Extract the (x, y) coordinate from the center of the cell holding the provided text.  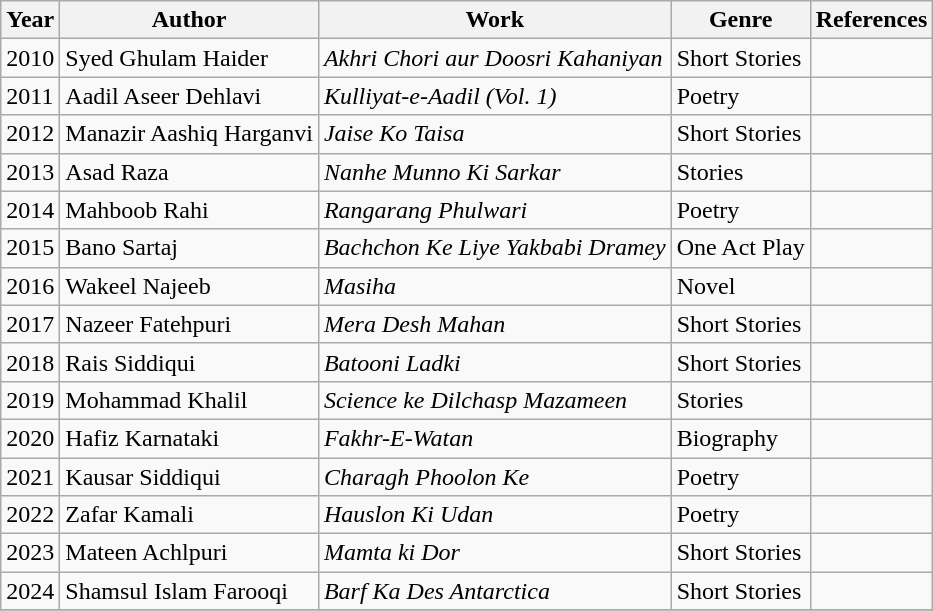
Mateen Achlpuri (190, 553)
Nanhe Munno Ki Sarkar (494, 172)
Asad Raza (190, 172)
2016 (30, 286)
2014 (30, 210)
2023 (30, 553)
Shamsul Islam Farooqi (190, 591)
Mera Desh Mahan (494, 324)
Kausar Siddiqui (190, 477)
Syed Ghulam Haider (190, 58)
Aadil Aseer Dehlavi (190, 96)
Kulliyat-e-Aadil (Vol. 1) (494, 96)
Mohammad Khalil (190, 400)
2017 (30, 324)
2010 (30, 58)
Rais Siddiqui (190, 362)
Rangarang Phulwari (494, 210)
Author (190, 20)
Mamta ki Dor (494, 553)
Novel (740, 286)
2013 (30, 172)
Hauslon Ki Udan (494, 515)
2021 (30, 477)
Fakhr-E-Watan (494, 438)
Masiha (494, 286)
Nazeer Fatehpuri (190, 324)
Jaise Ko Taisa (494, 134)
Manazir Aashiq Harganvi (190, 134)
2019 (30, 400)
Zafar Kamali (190, 515)
2024 (30, 591)
2018 (30, 362)
2020 (30, 438)
Work (494, 20)
2011 (30, 96)
Hafiz Karnataki (190, 438)
References (872, 20)
Bachchon Ke Liye Yakbabi Dramey (494, 248)
2022 (30, 515)
Genre (740, 20)
Science ke Dilchasp Mazameen (494, 400)
Bano Sartaj (190, 248)
Biography (740, 438)
2015 (30, 248)
One Act Play (740, 248)
Year (30, 20)
Mahboob Rahi (190, 210)
2012 (30, 134)
Batooni Ladki (494, 362)
Wakeel Najeeb (190, 286)
Charagh Phoolon Ke (494, 477)
Akhri Chori aur Doosri Kahaniyan (494, 58)
Barf Ka Des Antarctica (494, 591)
